Locate the cell with the specified text and output its [X, Y] center coordinate. 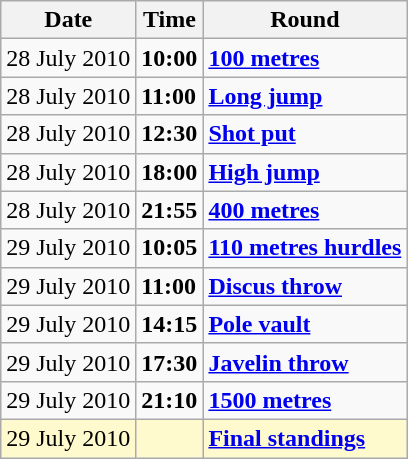
Round [305, 20]
21:55 [170, 210]
14:15 [170, 324]
High jump [305, 172]
18:00 [170, 172]
Javelin throw [305, 362]
12:30 [170, 134]
100 metres [305, 58]
10:00 [170, 58]
10:05 [170, 248]
Discus throw [305, 286]
17:30 [170, 362]
110 metres hurdles [305, 248]
Long jump [305, 96]
Time [170, 20]
1500 metres [305, 400]
400 metres [305, 210]
Shot put [305, 134]
Final standings [305, 438]
Pole vault [305, 324]
21:10 [170, 400]
Date [68, 20]
